Locate the cell with the specified text and output its (X, Y) center coordinate. 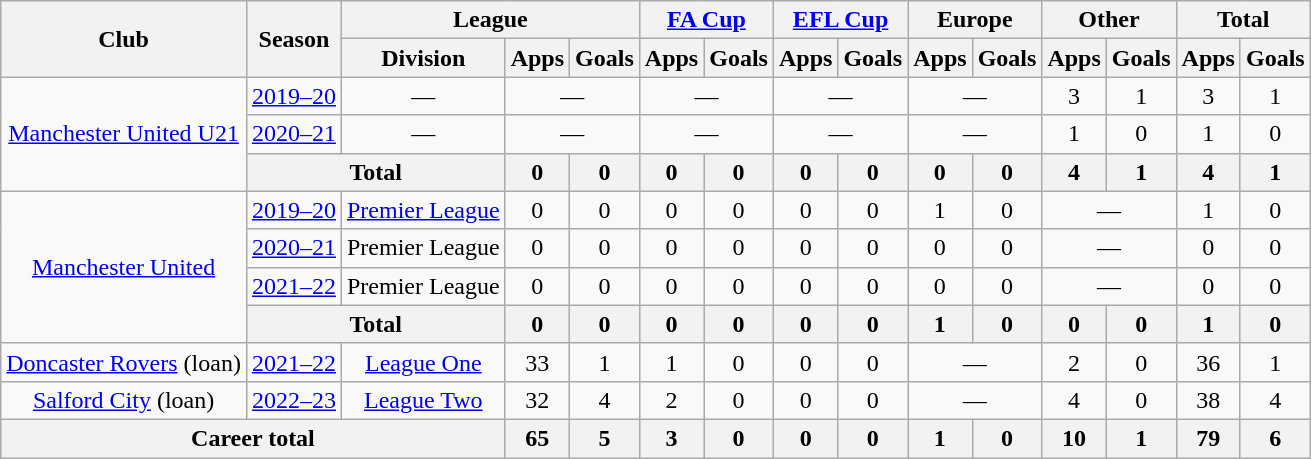
6 (1275, 438)
Manchester United U21 (124, 134)
Europe (975, 20)
Other (1109, 20)
33 (537, 362)
79 (1208, 438)
32 (537, 400)
5 (605, 438)
Season (294, 39)
Manchester United (124, 267)
League (490, 20)
Career total (253, 438)
Salford City (loan) (124, 400)
2022–23 (294, 400)
Division (423, 58)
65 (537, 438)
League One (423, 362)
36 (1208, 362)
League Two (423, 400)
EFL Cup (840, 20)
Club (124, 39)
FA Cup (706, 20)
38 (1208, 400)
Doncaster Rovers (loan) (124, 362)
10 (1074, 438)
